Return the (X, Y) coordinate for the center point of the cell that contains the specified text.  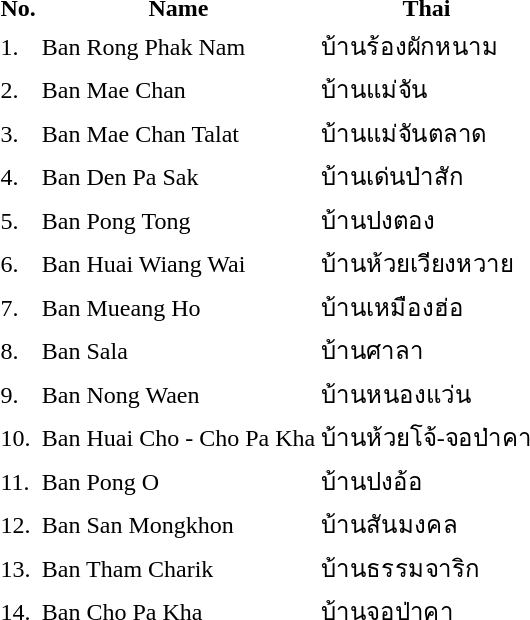
Ban Rong Phak Nam (178, 46)
Ban Huai Wiang Wai (178, 264)
Ban Mae Chan Talat (178, 133)
Ban Den Pa Sak (178, 176)
Ban Huai Cho - Cho Pa Kha (178, 438)
Ban Nong Waen (178, 394)
Ban Tham Charik (178, 568)
Ban San Mongkhon (178, 524)
Ban Pong Tong (178, 220)
Ban Sala (178, 350)
Ban Pong O (178, 481)
Ban Mueang Ho (178, 307)
Ban Mae Chan (178, 90)
